Determine the (X, Y) coordinate at the center of the cell enclosing the given text.  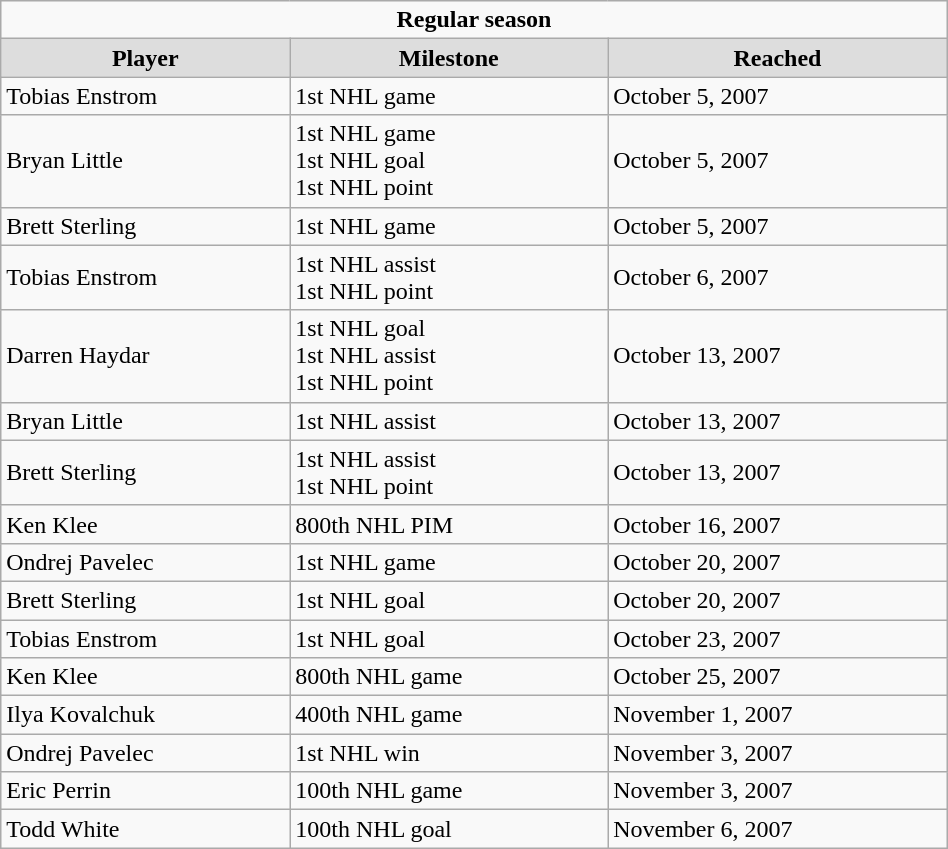
400th NHL game (449, 715)
1st NHL game1st NHL goal1st NHL point (449, 161)
Player (146, 58)
1st NHL assist (449, 421)
800th NHL PIM (449, 524)
1st NHL goal1st NHL assist1st NHL point (449, 356)
October 25, 2007 (778, 677)
Regular season (474, 20)
October 16, 2007 (778, 524)
100th NHL game (449, 791)
Ilya Kovalchuk (146, 715)
800th NHL game (449, 677)
November 6, 2007 (778, 829)
November 1, 2007 (778, 715)
Darren Haydar (146, 356)
1st NHL win (449, 753)
100th NHL goal (449, 829)
Reached (778, 58)
Eric Perrin (146, 791)
October 6, 2007 (778, 278)
October 23, 2007 (778, 639)
Todd White (146, 829)
Milestone (449, 58)
